Pinpoint the cell where the given text exists, returning its (X, Y) midpoint coordinate. 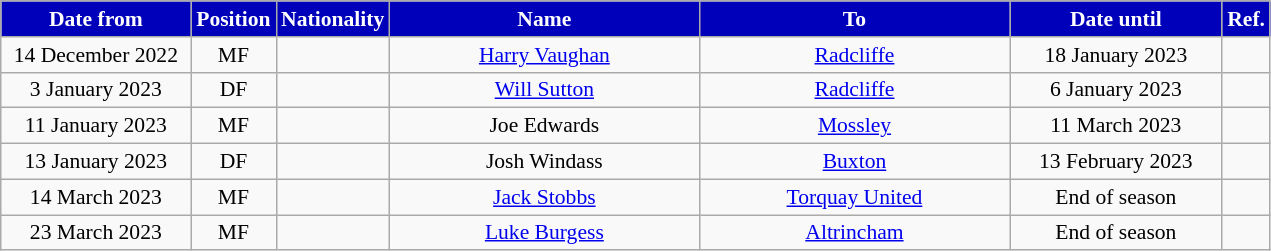
11 March 2023 (1116, 126)
Nationality (332, 19)
13 February 2023 (1116, 162)
To (854, 19)
Will Sutton (544, 90)
13 January 2023 (96, 162)
Altrincham (854, 233)
Ref. (1246, 19)
Luke Burgess (544, 233)
Date until (1116, 19)
3 January 2023 (96, 90)
14 December 2022 (96, 55)
Date from (96, 19)
Harry Vaughan (544, 55)
Joe Edwards (544, 126)
14 March 2023 (96, 197)
Position (234, 19)
Josh Windass (544, 162)
Jack Stobbs (544, 197)
23 March 2023 (96, 233)
Torquay United (854, 197)
18 January 2023 (1116, 55)
Mossley (854, 126)
Name (544, 19)
Buxton (854, 162)
11 January 2023 (96, 126)
6 January 2023 (1116, 90)
